Locate the cell with the specified text and output its [X, Y] center coordinate. 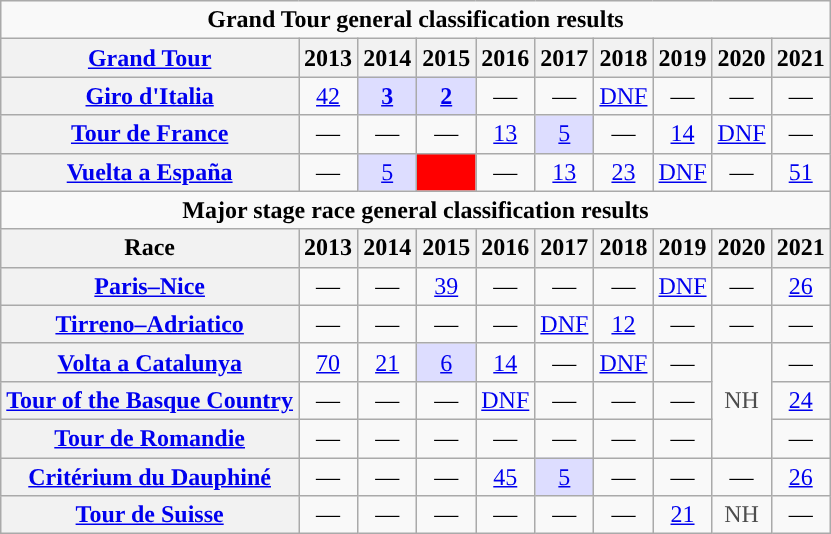
Vuelta a España [150, 172]
Tour de France [150, 134]
3 [388, 96]
Paris–Nice [150, 286]
45 [506, 477]
Tour de Romandie [150, 438]
Major stage race general classification results [416, 210]
Grand Tour general classification results [416, 20]
Giro d'Italia [150, 96]
51 [800, 172]
23 [624, 172]
Grand Tour [150, 58]
Tirreno–Adriatico [150, 324]
Race [150, 248]
Volta a Catalunya [150, 362]
70 [328, 362]
Tour of the Basque Country [150, 400]
42 [328, 96]
24 [800, 400]
Critérium du Dauphiné [150, 477]
39 [446, 286]
Tour de Suisse [150, 515]
12 [624, 324]
6 [446, 362]
2 [446, 96]
